Scan for the cell matching the given text and deliver its (X, Y) coordinate at center. 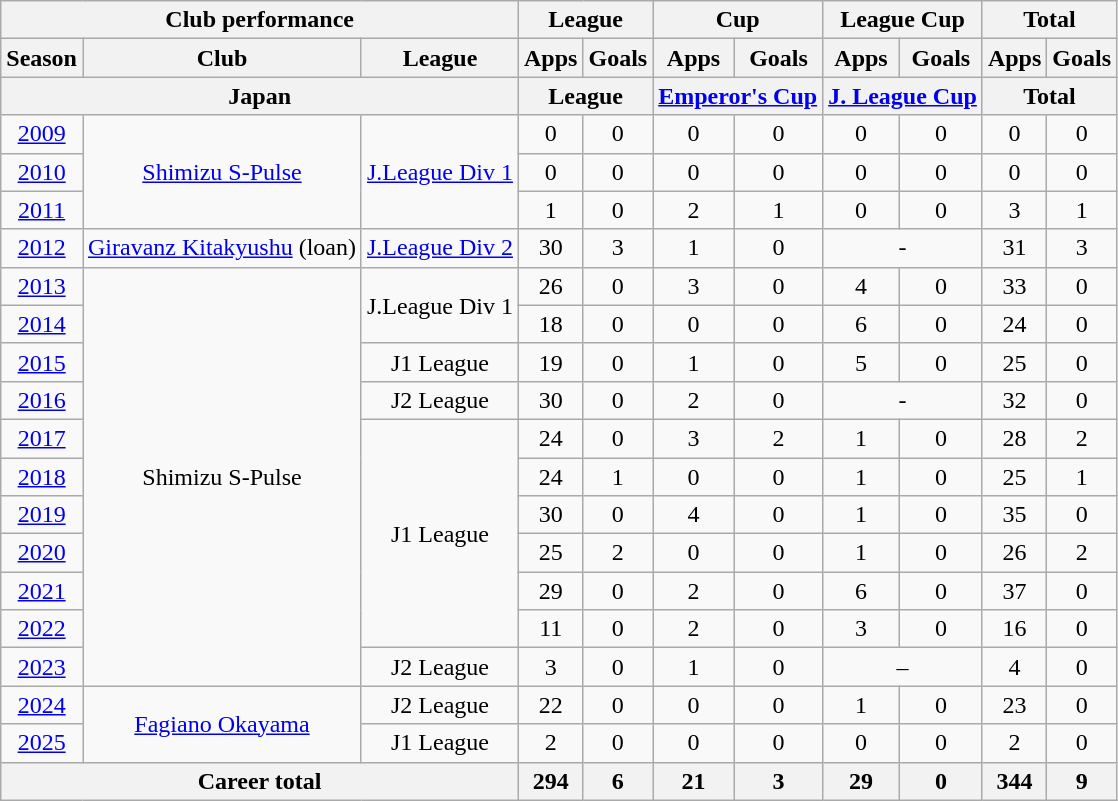
2014 (42, 324)
2019 (42, 515)
28 (1014, 438)
2012 (42, 248)
5 (862, 362)
– (903, 667)
Fagiano Okayama (222, 724)
2018 (42, 477)
33 (1014, 286)
2016 (42, 400)
Emperor's Cup (738, 96)
2011 (42, 210)
344 (1014, 781)
31 (1014, 248)
294 (551, 781)
Club (222, 58)
11 (551, 629)
16 (1014, 629)
J.League Div 2 (440, 248)
2020 (42, 553)
2009 (42, 134)
2025 (42, 743)
J. League Cup (903, 96)
Career total (260, 781)
32 (1014, 400)
37 (1014, 591)
Season (42, 58)
2010 (42, 172)
Giravanz Kitakyushu (loan) (222, 248)
League Cup (903, 20)
2015 (42, 362)
9 (1082, 781)
22 (551, 705)
Cup (738, 20)
Club performance (260, 20)
2023 (42, 667)
2024 (42, 705)
18 (551, 324)
2017 (42, 438)
2021 (42, 591)
2022 (42, 629)
19 (551, 362)
2013 (42, 286)
Japan (260, 96)
21 (694, 781)
35 (1014, 515)
23 (1014, 705)
